Identify which cell holds the provided text, then report its (X, Y) central coordinate. 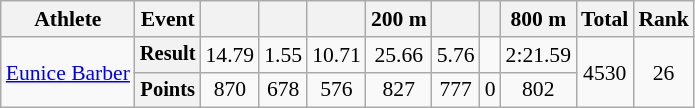
25.66 (399, 55)
2:21.59 (538, 55)
802 (538, 90)
4530 (604, 72)
576 (336, 90)
0 (490, 90)
200 m (399, 19)
5.76 (456, 55)
Eunice Barber (68, 72)
14.79 (230, 55)
Points (168, 90)
26 (664, 72)
800 m (538, 19)
678 (283, 90)
Athlete (68, 19)
Event (168, 19)
777 (456, 90)
Result (168, 55)
Total (604, 19)
827 (399, 90)
10.71 (336, 55)
870 (230, 90)
1.55 (283, 55)
Rank (664, 19)
